Extract the (X, Y) coordinate from the center of the cell holding the provided text.  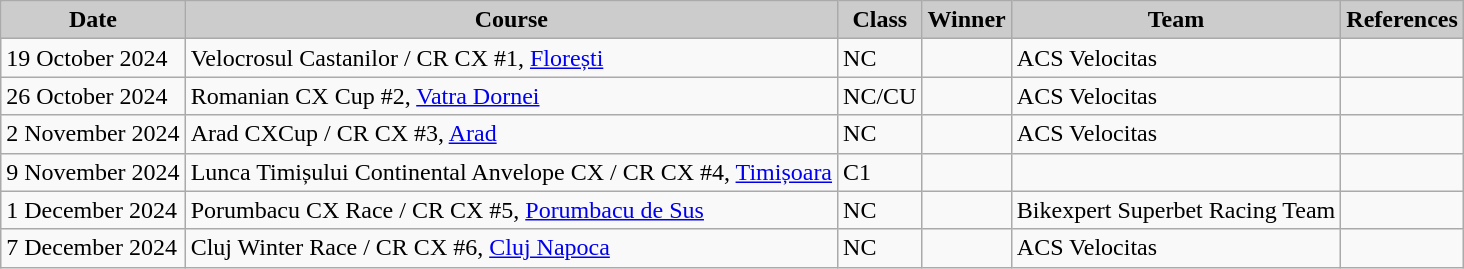
Cluj Winter Race / CR CX #6, Cluj Napoca (511, 248)
Velocrosul Castanilor / CR CX #1, Florești (511, 58)
Class (880, 20)
Winner (966, 20)
7 December 2024 (93, 248)
Date (93, 20)
Bikexpert Superbet Racing Team (1176, 210)
Romanian CX Cup #2, Vatra Dornei (511, 96)
C1 (880, 172)
19 October 2024 (93, 58)
Porumbacu CX Race / CR CX #5, Porumbacu de Sus (511, 210)
Lunca Timișului Continental Anvelope CX / CR CX #4, Timișoara (511, 172)
26 October 2024 (93, 96)
Team (1176, 20)
9 November 2024 (93, 172)
Arad CXCup / CR CX #3, Arad (511, 134)
References (1402, 20)
NC/CU (880, 96)
2 November 2024 (93, 134)
1 December 2024 (93, 210)
Course (511, 20)
